Find where the given text appears and provide that cell's center as (x, y) coordinate. 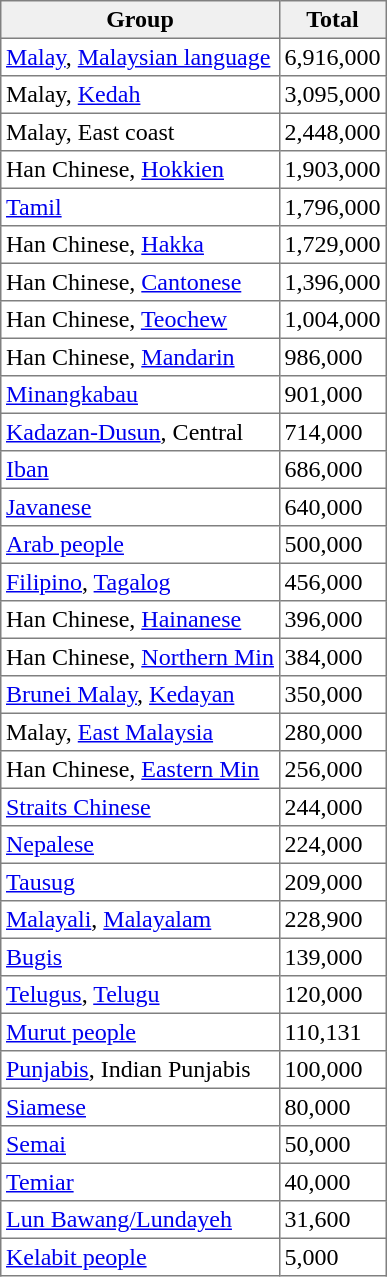
396,000 (332, 620)
Total (332, 20)
256,000 (332, 770)
80,000 (332, 1107)
Filipino, Tagalog (140, 582)
Han Chinese, Eastern Min (140, 770)
280,000 (332, 732)
Bugis (140, 957)
1,796,000 (332, 207)
Kadazan-Dusun, Central (140, 432)
Semai (140, 1145)
Minangkabau (140, 395)
Han Chinese, Northern Min (140, 657)
Tausug (140, 882)
209,000 (332, 882)
Han Chinese, Mandarin (140, 357)
Group (140, 20)
110,131 (332, 1032)
Straits Chinese (140, 807)
986,000 (332, 357)
Tamil (140, 207)
Han Chinese, Hainanese (140, 620)
Iban (140, 470)
2,448,000 (332, 132)
1,396,000 (332, 282)
714,000 (332, 432)
Han Chinese, Cantonese (140, 282)
500,000 (332, 545)
Lun Bawang/Lundayeh (140, 1220)
Kelabit people (140, 1257)
Malay, East coast (140, 132)
384,000 (332, 657)
350,000 (332, 695)
Punjabis, Indian Punjabis (140, 1070)
5,000 (332, 1257)
Temiar (140, 1182)
456,000 (332, 582)
Malay, Kedah (140, 95)
Malay, East Malaysia (140, 732)
901,000 (332, 395)
Arab people (140, 545)
1,903,000 (332, 170)
Malay, Malaysian language (140, 57)
224,000 (332, 845)
40,000 (332, 1182)
Han Chinese, Hakka (140, 245)
Siamese (140, 1107)
244,000 (332, 807)
1,729,000 (332, 245)
100,000 (332, 1070)
Murut people (140, 1032)
3,095,000 (332, 95)
640,000 (332, 507)
50,000 (332, 1145)
Malayali, Malayalam (140, 920)
228,900 (332, 920)
Javanese (140, 507)
Nepalese (140, 845)
Han Chinese, Teochew (140, 320)
Telugus, Telugu (140, 995)
31,600 (332, 1220)
120,000 (332, 995)
139,000 (332, 957)
Brunei Malay, Kedayan (140, 695)
1,004,000 (332, 320)
6,916,000 (332, 57)
Han Chinese, Hokkien (140, 170)
686,000 (332, 470)
